Scan for the cell matching the given text and deliver its (x, y) coordinate at center. 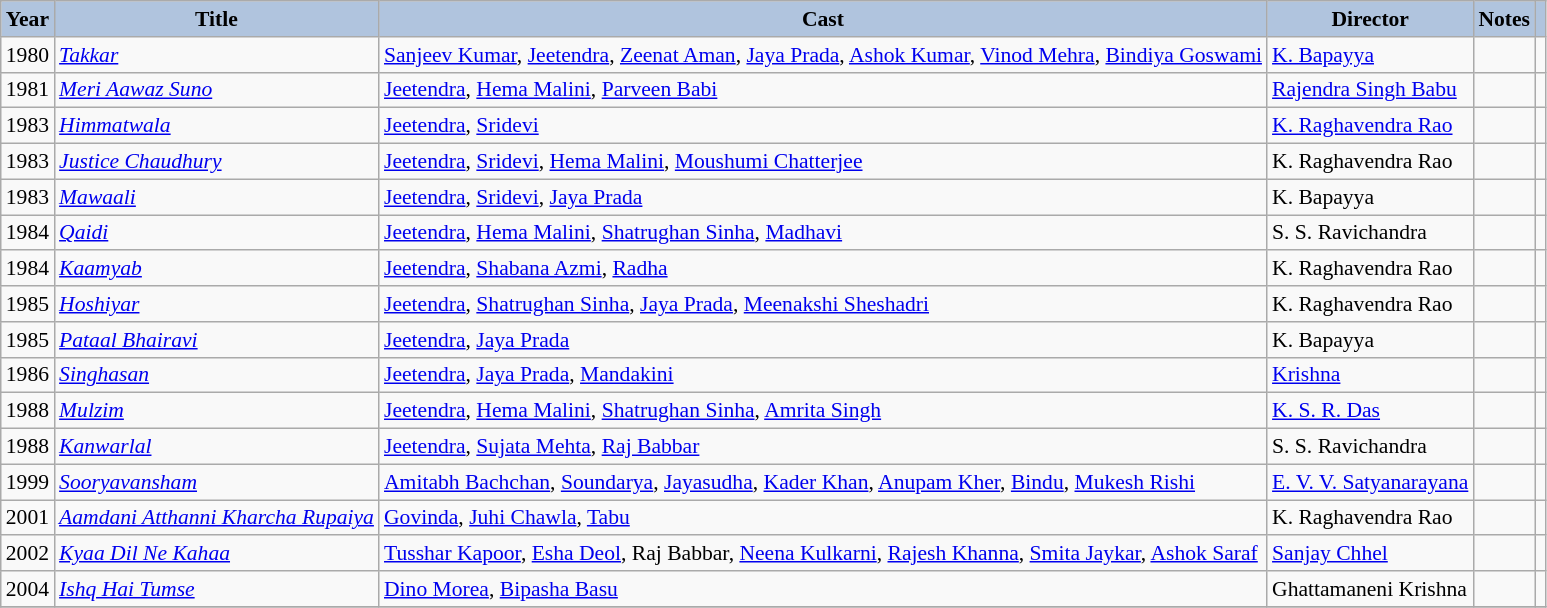
Govinda, Juhi Chawla, Tabu (823, 518)
Jeetendra, Sridevi (823, 126)
Jeetendra, Hema Malini, Shatrughan Sinha, Amrita Singh (823, 411)
Pataal Bhairavi (216, 340)
Sanjeev Kumar, Jeetendra, Zeenat Aman, Jaya Prada, Ashok Kumar, Vinod Mehra, Bindiya Goswami (823, 55)
Jeetendra, Hema Malini, Parveen Babi (823, 90)
Year (28, 19)
E. V. V. Satyanarayana (1370, 482)
Jeetendra, Jaya Prada, Mandakini (823, 375)
Himmatwala (216, 126)
Sanjay Chhel (1370, 554)
Meri Aawaz Suno (216, 90)
2004 (28, 589)
Hoshiyar (216, 304)
Singhasan (216, 375)
Jeetendra, Shabana Azmi, Radha (823, 269)
1986 (28, 375)
1980 (28, 55)
1981 (28, 90)
Dino Morea, Bipasha Basu (823, 589)
Ghattamaneni Krishna (1370, 589)
2002 (28, 554)
Tusshar Kapoor, Esha Deol, Raj Babbar, Neena Kulkarni, Rajesh Khanna, Smita Jaykar, Ashok Saraf (823, 554)
Mawaali (216, 197)
Takkar (216, 55)
Jeetendra, Shatrughan Sinha, Jaya Prada, Meenakshi Sheshadri (823, 304)
Jeetendra, Hema Malini, Shatrughan Sinha, Madhavi (823, 233)
Jeetendra, Sridevi, Hema Malini, Moushumi Chatterjee (823, 162)
Amitabh Bachchan, Soundarya, Jayasudha, Kader Khan, Anupam Kher, Bindu, Mukesh Rishi (823, 482)
Kanwarlal (216, 447)
Sooryavansham (216, 482)
Director (1370, 19)
Kaamyab (216, 269)
Rajendra Singh Babu (1370, 90)
Mulzim (216, 411)
Jeetendra, Sujata Mehta, Raj Babbar (823, 447)
2001 (28, 518)
Qaidi (216, 233)
Justice Chaudhury (216, 162)
Cast (823, 19)
Jeetendra, Sridevi, Jaya Prada (823, 197)
Kyaa Dil Ne Kahaa (216, 554)
Krishna (1370, 375)
Jeetendra, Jaya Prada (823, 340)
K. S. R. Das (1370, 411)
1999 (28, 482)
Ishq Hai Tumse (216, 589)
Aamdani Atthanni Kharcha Rupaiya (216, 518)
Notes (1504, 19)
Title (216, 19)
